Find where the given text appears and provide that cell's center as [X, Y] coordinate. 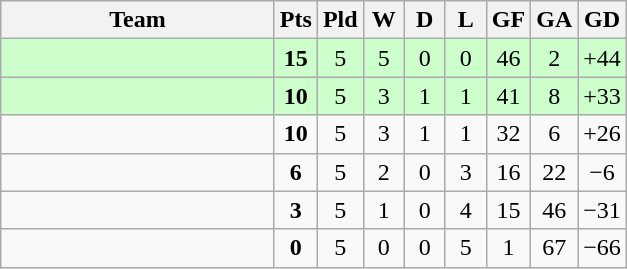
22 [554, 172]
GD [602, 20]
GA [554, 20]
Team [138, 20]
4 [466, 210]
GF [508, 20]
8 [554, 96]
16 [508, 172]
−31 [602, 210]
Pts [296, 20]
+44 [602, 58]
32 [508, 134]
−6 [602, 172]
D [424, 20]
Pld [340, 20]
W [384, 20]
+33 [602, 96]
−66 [602, 248]
+26 [602, 134]
41 [508, 96]
L [466, 20]
67 [554, 248]
